Return the [X, Y] coordinate for the center point of the cell that contains the specified text.  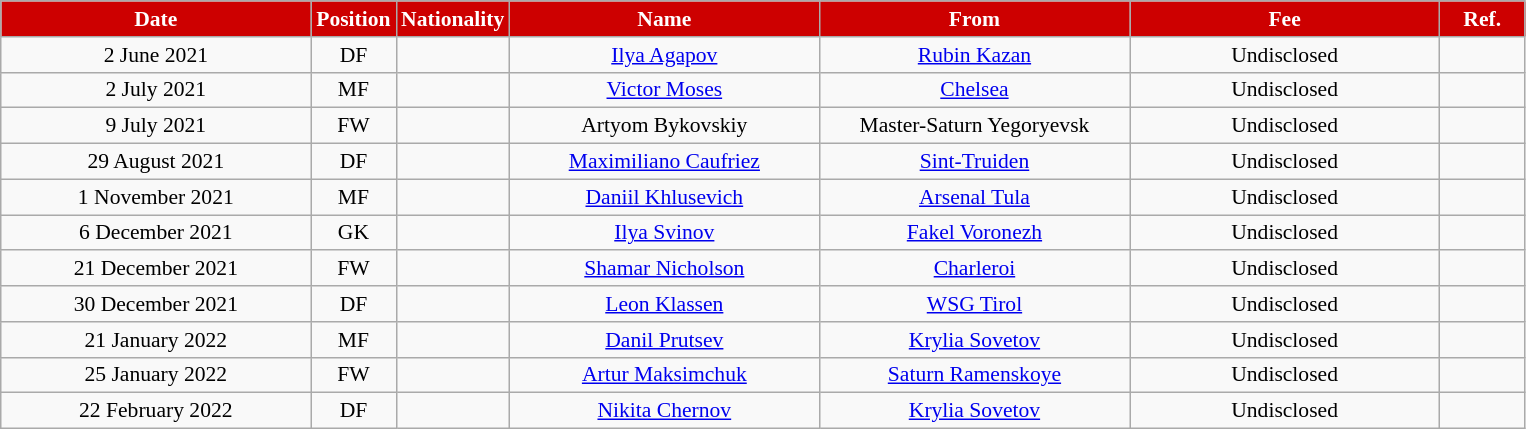
Ilya Svinov [664, 233]
25 January 2022 [156, 375]
Rubin Kazan [974, 55]
Sint-Truiden [974, 162]
2 June 2021 [156, 55]
Danil Prutsev [664, 340]
Shamar Nicholson [664, 269]
Ref. [1482, 19]
Fee [1285, 19]
Arsenal Tula [974, 197]
2 July 2021 [156, 90]
Artur Maksimchuk [664, 375]
Daniil Khlusevich [664, 197]
Position [354, 19]
6 December 2021 [156, 233]
From [974, 19]
Nikita Chernov [664, 411]
Chelsea [974, 90]
Ilya Agapov [664, 55]
Name [664, 19]
9 July 2021 [156, 126]
30 December 2021 [156, 304]
29 August 2021 [156, 162]
GK [354, 233]
WSG Tirol [974, 304]
Charleroi [974, 269]
Victor Moses [664, 90]
1 November 2021 [156, 197]
Fakel Voronezh [974, 233]
21 December 2021 [156, 269]
Artyom Bykovskiy [664, 126]
Saturn Ramenskoye [974, 375]
Nationality [452, 19]
21 January 2022 [156, 340]
Maximiliano Caufriez [664, 162]
Master-Saturn Yegoryevsk [974, 126]
Date [156, 19]
Leon Klassen [664, 304]
22 February 2022 [156, 411]
